Return [X, Y] of the center of cell containing provided text 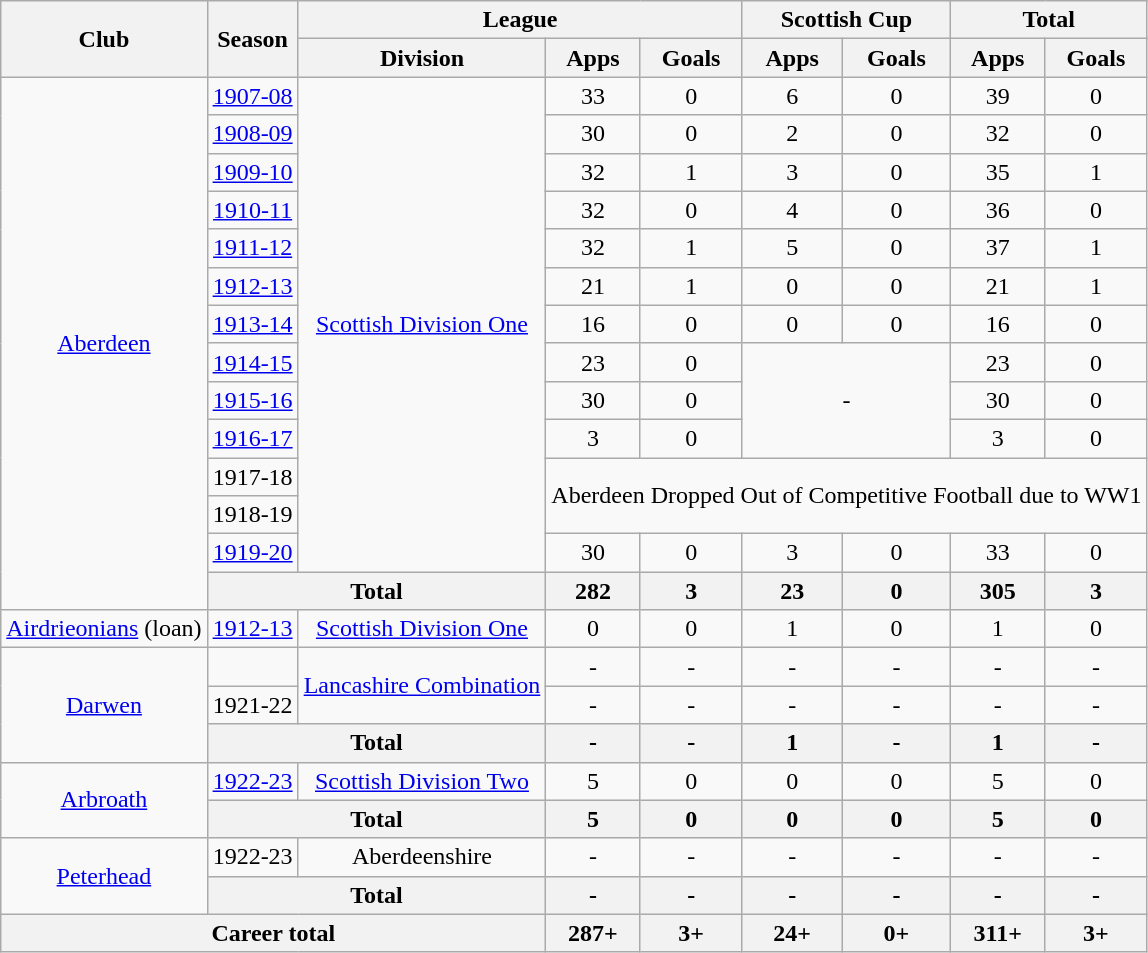
Club [104, 39]
1911-12 [252, 248]
Career total [274, 933]
4 [792, 210]
37 [998, 248]
Aberdeen [104, 344]
Darwen [104, 705]
Aberdeenshire [422, 857]
Arbroath [104, 800]
1918-19 [252, 515]
1909-10 [252, 172]
Aberdeen Dropped Out of Competitive Football due to WW1 [846, 496]
Scottish Cup [846, 20]
Lancashire Combination [422, 686]
2 [792, 134]
1921-22 [252, 705]
1915-16 [252, 400]
35 [998, 172]
Season [252, 39]
1908-09 [252, 134]
305 [998, 591]
League [520, 20]
Airdrieonians (loan) [104, 629]
Peterhead [104, 876]
1916-17 [252, 438]
311+ [998, 933]
1913-14 [252, 324]
282 [593, 591]
1917-18 [252, 477]
Scottish Division Two [422, 781]
Division [422, 58]
1910-11 [252, 210]
36 [998, 210]
1907-08 [252, 96]
39 [998, 96]
6 [792, 96]
1914-15 [252, 362]
0+ [896, 933]
1919-20 [252, 553]
24+ [792, 933]
287+ [593, 933]
